Extract the [X, Y] coordinate from the center of the cell holding the provided text.  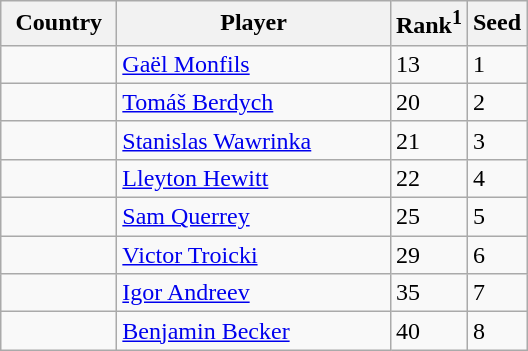
1 [496, 64]
7 [496, 293]
4 [496, 178]
5 [496, 217]
40 [428, 331]
Lleyton Hewitt [254, 178]
6 [496, 255]
Igor Andreev [254, 293]
Country [59, 24]
21 [428, 140]
20 [428, 102]
Sam Querrey [254, 217]
2 [496, 102]
Stanislas Wawrinka [254, 140]
Tomáš Berdych [254, 102]
Player [254, 24]
29 [428, 255]
Benjamin Becker [254, 331]
Rank1 [428, 24]
35 [428, 293]
Gaël Monfils [254, 64]
Victor Troicki [254, 255]
8 [496, 331]
13 [428, 64]
22 [428, 178]
3 [496, 140]
25 [428, 217]
Seed [496, 24]
